For the text-containing cell, return its midpoint in [X, Y] coordinate format. 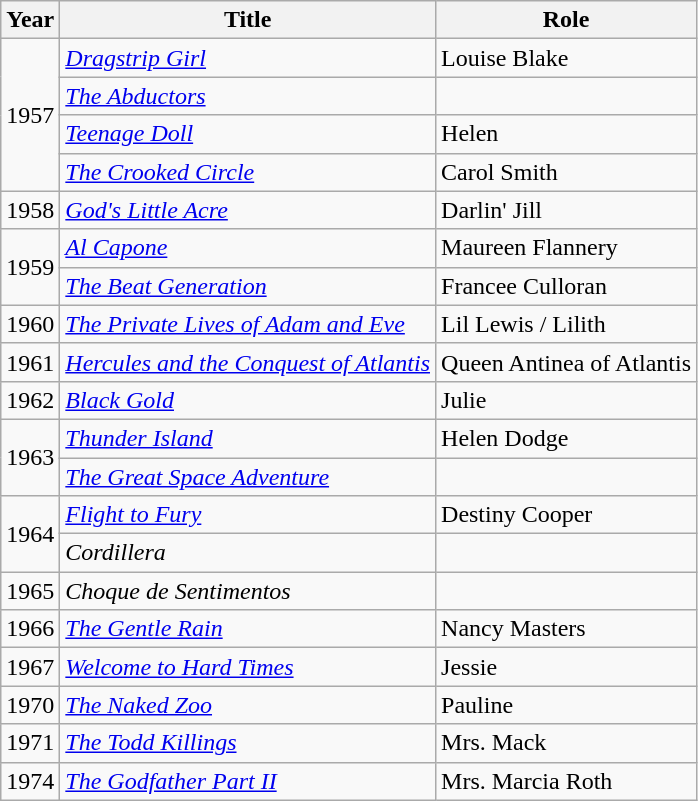
Year [30, 20]
Teenage Doll [248, 134]
Carol Smith [566, 172]
The Beat Generation [248, 286]
Choque de Sentimentos [248, 591]
Black Gold [248, 400]
Cordillera [248, 553]
Dragstrip Girl [248, 58]
God's Little Acre [248, 210]
Mrs. Marcia Roth [566, 781]
Role [566, 20]
Francee Culloran [566, 286]
Nancy Masters [566, 629]
1966 [30, 629]
1958 [30, 210]
1960 [30, 324]
1962 [30, 400]
Thunder Island [248, 438]
The Abductors [248, 96]
Darlin' Jill [566, 210]
The Crooked Circle [248, 172]
1974 [30, 781]
Maureen Flannery [566, 248]
Welcome to Hard Times [248, 667]
Helen Dodge [566, 438]
1963 [30, 457]
Destiny Cooper [566, 515]
Mrs. Mack [566, 743]
Julie [566, 400]
The Todd Killings [248, 743]
Helen [566, 134]
1964 [30, 534]
1957 [30, 115]
Louise Blake [566, 58]
Title [248, 20]
The Private Lives of Adam and Eve [248, 324]
Hercules and the Conquest of Atlantis [248, 362]
1959 [30, 267]
1967 [30, 667]
The Godfather Part II [248, 781]
Pauline [566, 705]
1970 [30, 705]
1961 [30, 362]
The Great Space Adventure [248, 477]
Queen Antinea of Atlantis [566, 362]
Lil Lewis / Lilith [566, 324]
Flight to Fury [248, 515]
Al Capone [248, 248]
1965 [30, 591]
The Gentle Rain [248, 629]
Jessie [566, 667]
The Naked Zoo [248, 705]
1971 [30, 743]
